From the cell containing the given text, extract its center point as (x, y) coordinate. 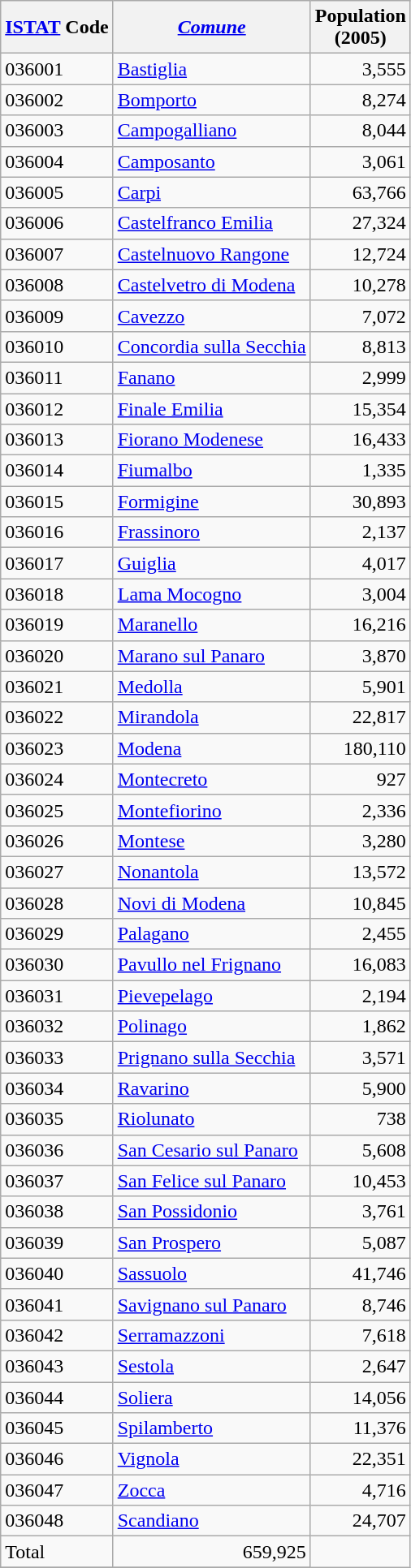
Prignano sulla Secchia (211, 1058)
036006 (57, 223)
036017 (57, 563)
Montecreto (211, 779)
036025 (57, 810)
036040 (57, 1273)
Lama Mocogno (211, 594)
Spilamberto (211, 1428)
10,845 (361, 903)
4,716 (361, 1490)
036007 (57, 254)
Camposanto (211, 162)
4,017 (361, 563)
036009 (57, 316)
1,862 (361, 1027)
Sestola (211, 1366)
Fiumalbo (211, 471)
22,351 (361, 1459)
036022 (57, 717)
Riolunato (211, 1119)
2,999 (361, 377)
5,087 (361, 1243)
036037 (57, 1181)
036033 (57, 1058)
2,194 (361, 996)
036038 (57, 1212)
2,647 (361, 1366)
Fanano (211, 377)
Nonantola (211, 872)
8,274 (361, 100)
036043 (57, 1366)
Serramazzoni (211, 1335)
22,817 (361, 717)
036002 (57, 100)
036005 (57, 192)
13,572 (361, 872)
3,571 (361, 1058)
Formigine (211, 502)
11,376 (361, 1428)
8,746 (361, 1304)
036024 (57, 779)
036048 (57, 1521)
036031 (57, 996)
3,061 (361, 162)
036010 (57, 347)
Palagano (211, 934)
Campogalliano (211, 131)
Bastiglia (211, 69)
036032 (57, 1027)
659,925 (211, 1552)
3,870 (361, 656)
Savignano sul Panaro (211, 1304)
036044 (57, 1397)
036012 (57, 408)
036001 (57, 69)
Population (2005) (361, 28)
41,746 (361, 1273)
2,455 (361, 934)
Frassinoro (211, 532)
16,433 (361, 440)
Castelfranco Emilia (211, 223)
036015 (57, 502)
036026 (57, 841)
Novi di Modena (211, 903)
036019 (57, 625)
036013 (57, 440)
1,335 (361, 471)
036046 (57, 1459)
180,110 (361, 748)
5,901 (361, 687)
036036 (57, 1150)
27,324 (361, 223)
036016 (57, 532)
2,336 (361, 810)
Soliera (211, 1397)
036041 (57, 1304)
Pievepelago (211, 996)
036011 (57, 377)
3,555 (361, 69)
San Felice sul Panaro (211, 1181)
036029 (57, 934)
036018 (57, 594)
10,453 (361, 1181)
036030 (57, 965)
3,280 (361, 841)
7,618 (361, 1335)
2,137 (361, 532)
5,900 (361, 1088)
ISTAT Code (57, 28)
San Prospero (211, 1243)
8,044 (361, 131)
Vignola (211, 1459)
Bomporto (211, 100)
Comune (211, 28)
036021 (57, 687)
927 (361, 779)
036023 (57, 748)
Guiglia (211, 563)
16,083 (361, 965)
Castelnuovo Rangone (211, 254)
Ravarino (211, 1088)
036003 (57, 131)
24,707 (361, 1521)
036035 (57, 1119)
036045 (57, 1428)
San Cesario sul Panaro (211, 1150)
10,278 (361, 285)
Finale Emilia (211, 408)
036008 (57, 285)
Scandiano (211, 1521)
14,056 (361, 1397)
Montefiorino (211, 810)
3,761 (361, 1212)
Pavullo nel Frignano (211, 965)
036039 (57, 1243)
036042 (57, 1335)
5,608 (361, 1150)
036027 (57, 872)
San Possidonio (211, 1212)
Cavezzo (211, 316)
15,354 (361, 408)
Montese (211, 841)
7,072 (361, 316)
Mirandola (211, 717)
Modena (211, 748)
036014 (57, 471)
Fiorano Modenese (211, 440)
Castelvetro di Modena (211, 285)
Concordia sulla Secchia (211, 347)
8,813 (361, 347)
Maranello (211, 625)
036034 (57, 1088)
Medolla (211, 687)
16,216 (361, 625)
3,004 (361, 594)
Sassuolo (211, 1273)
036028 (57, 903)
036047 (57, 1490)
63,766 (361, 192)
Zocca (211, 1490)
Carpi (211, 192)
Total (57, 1552)
Polinago (211, 1027)
12,724 (361, 254)
036004 (57, 162)
Marano sul Panaro (211, 656)
036020 (57, 656)
30,893 (361, 502)
738 (361, 1119)
